Provide the (X, Y) coordinate of the cell's center where the given text is located.  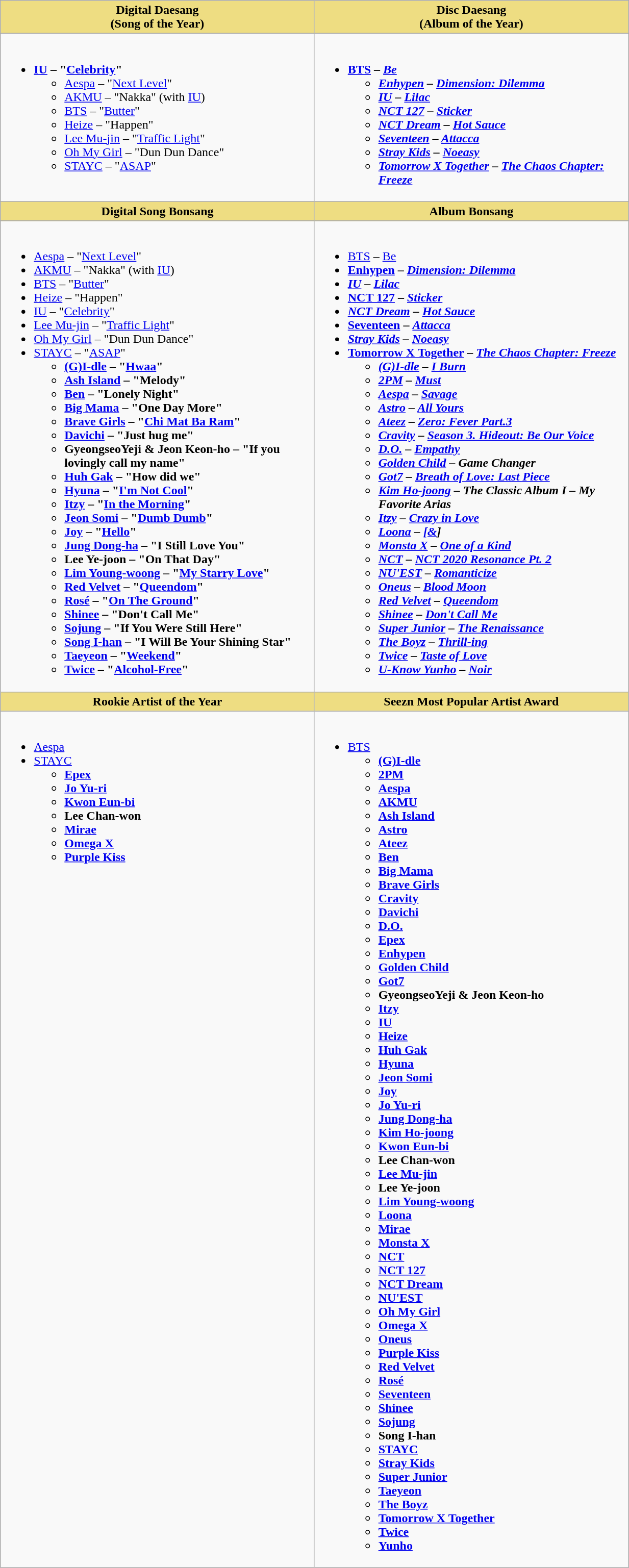
Seezn Most Popular Artist Award (471, 701)
Digital Song Bonsang (157, 211)
Rookie Artist of the Year (157, 701)
Disc Daesang(Album of the Year) (471, 17)
AespaSTAYCEpexJo Yu-riKwon Eun-biLee Chan-wonMiraeOmega XPurple Kiss (157, 1140)
Album Bonsang (471, 211)
Digital Daesang(Song of the Year) (157, 17)
